Locate the cell with the specified text and output its (x, y) center coordinate. 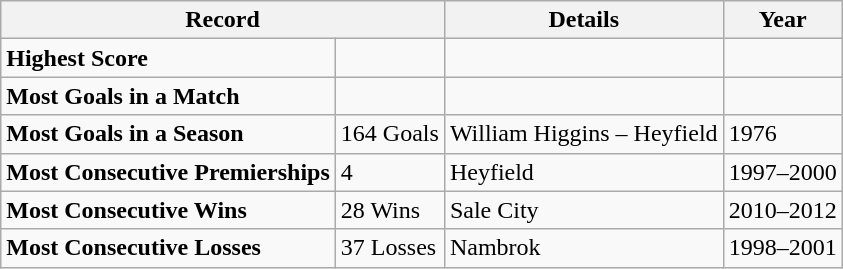
Most Consecutive Premierships (168, 172)
Most Consecutive Losses (168, 248)
Most Goals in a Match (168, 96)
Most Consecutive Wins (168, 210)
Highest Score (168, 58)
Most Goals in a Season (168, 134)
Sale City (584, 210)
1976 (782, 134)
1997–2000 (782, 172)
Heyfield (584, 172)
William Higgins – Heyfield (584, 134)
1998–2001 (782, 248)
4 (390, 172)
Record (223, 20)
Details (584, 20)
Year (782, 20)
37 Losses (390, 248)
Nambrok (584, 248)
28 Wins (390, 210)
164 Goals (390, 134)
2010–2012 (782, 210)
